Scan for the cell matching the given text and deliver its (X, Y) coordinate at center. 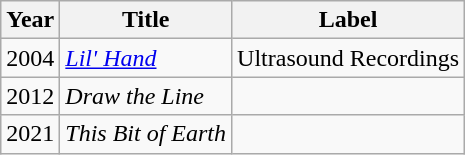
Year (30, 20)
Label (348, 20)
Draw the Line (146, 96)
2004 (30, 58)
Title (146, 20)
2021 (30, 134)
2012 (30, 96)
Lil' Hand (146, 58)
Ultrasound Recordings (348, 58)
This Bit of Earth (146, 134)
